Scan for the cell matching the given text and deliver its (x, y) coordinate at center. 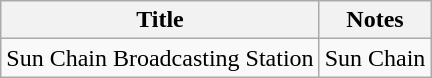
Title (160, 20)
Sun Chain Broadcasting Station (160, 58)
Sun Chain (375, 58)
Notes (375, 20)
